From the cell containing the given text, extract its center point as [X, Y] coordinate. 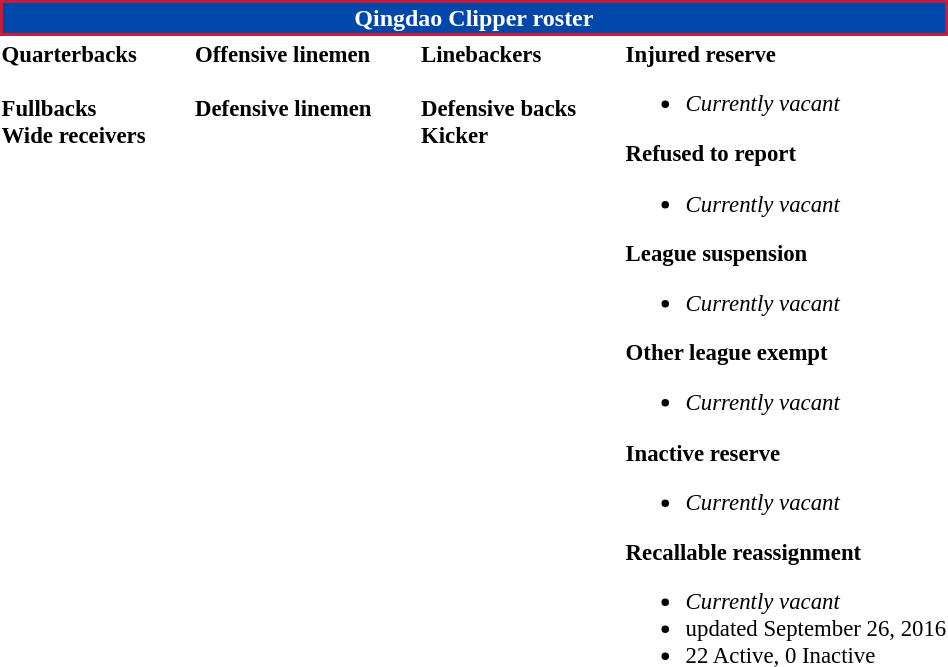
Qingdao Clipper roster [474, 18]
